Scan for the cell matching the given text and deliver its [X, Y] coordinate at center. 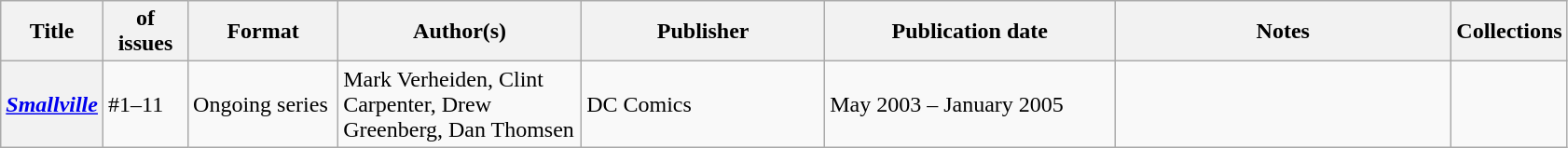
Mark Verheiden, Clint Carpenter, Drew Greenberg, Dan Thomsen [461, 104]
Ongoing series [263, 104]
Author(s) [461, 32]
May 2003 – January 2005 [970, 104]
Publisher [703, 32]
#1–11 [145, 104]
Publication date [970, 32]
Collections [1509, 32]
Notes [1283, 32]
Smallville [52, 104]
Format [263, 32]
Title [52, 32]
of issues [145, 32]
DC Comics [703, 104]
